Provide the [x, y] coordinate of the cell's center where the given text is located.  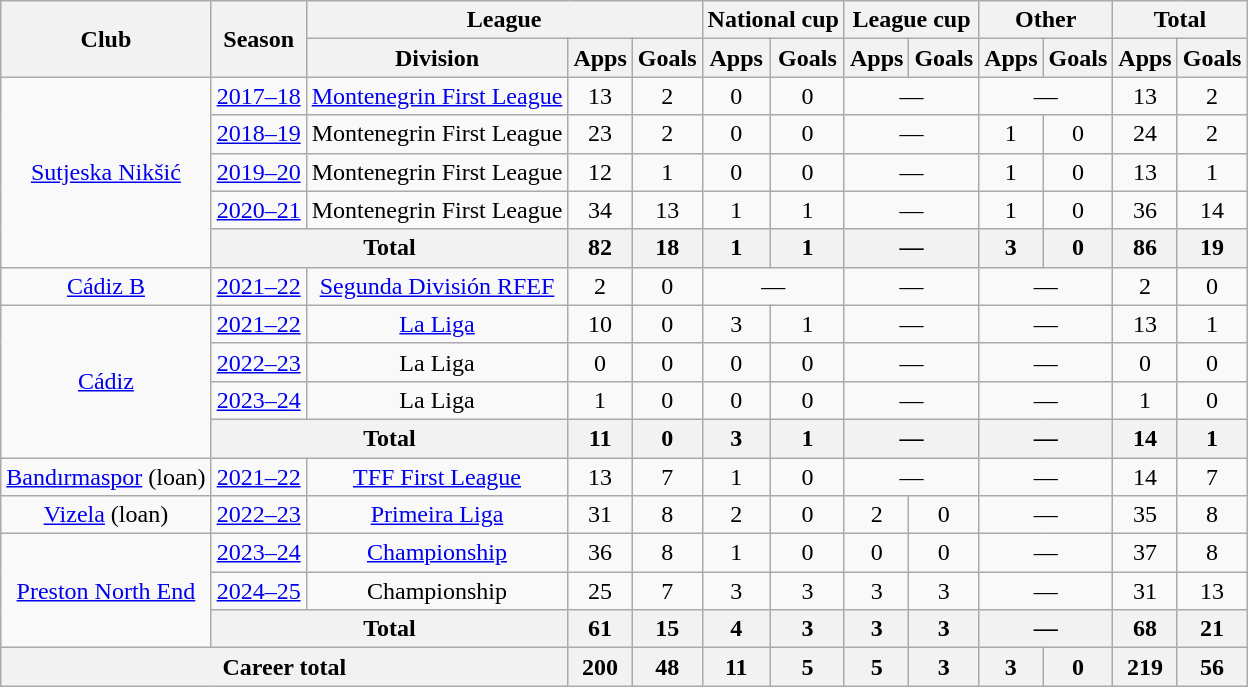
Vizela (loan) [106, 515]
18 [667, 248]
61 [600, 629]
15 [667, 629]
48 [667, 667]
56 [1212, 667]
37 [1145, 553]
Season [258, 39]
League [504, 20]
Primeira Liga [437, 515]
68 [1145, 629]
86 [1145, 248]
200 [600, 667]
Bandırmaspor (loan) [106, 477]
Cádiz B [106, 286]
82 [600, 248]
Club [106, 39]
2018–19 [258, 134]
Sutjeska Nikšić [106, 172]
34 [600, 210]
2019–20 [258, 172]
Division [437, 58]
35 [1145, 515]
2024–25 [258, 591]
National cup [773, 20]
12 [600, 172]
219 [1145, 667]
Segunda División RFEF [437, 286]
Cádiz [106, 381]
24 [1145, 134]
2020–21 [258, 210]
TFF First League [437, 477]
25 [600, 591]
4 [736, 629]
21 [1212, 629]
Career total [284, 667]
Other [1046, 20]
10 [600, 324]
2017–18 [258, 96]
League cup [911, 20]
19 [1212, 248]
Preston North End [106, 591]
23 [600, 134]
